Return the [X, Y] coordinate for the center point of the cell that contains the specified text.  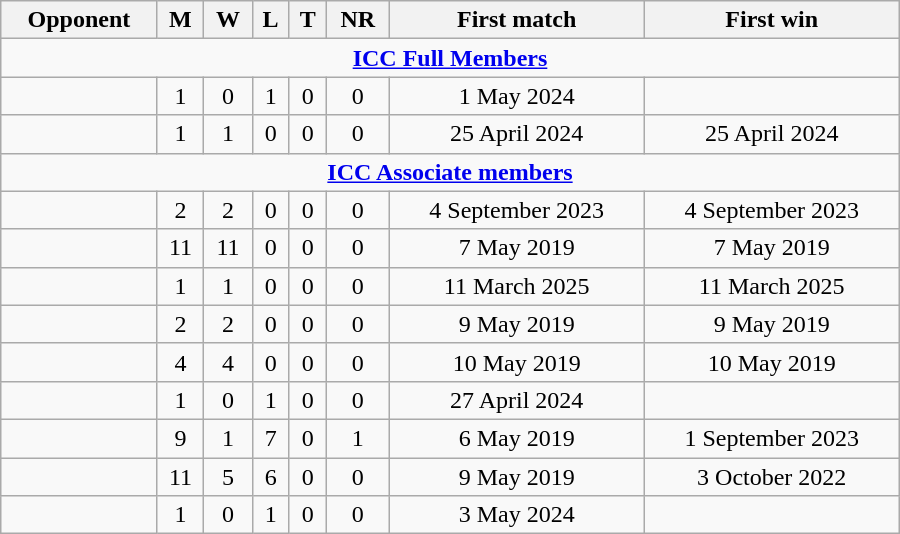
Opponent [79, 20]
NR [358, 20]
9 [180, 438]
1 May 2024 [516, 96]
T [308, 20]
First win [772, 20]
First match [516, 20]
27 April 2024 [516, 400]
6 [270, 477]
W [228, 20]
ICC Full Members [450, 58]
3 October 2022 [772, 477]
6 May 2019 [516, 438]
1 September 2023 [772, 438]
M [180, 20]
7 [270, 438]
5 [228, 477]
ICC Associate members [450, 172]
3 May 2024 [516, 515]
L [270, 20]
